Provide the [X, Y] coordinate of the cell's center where the given text is located.  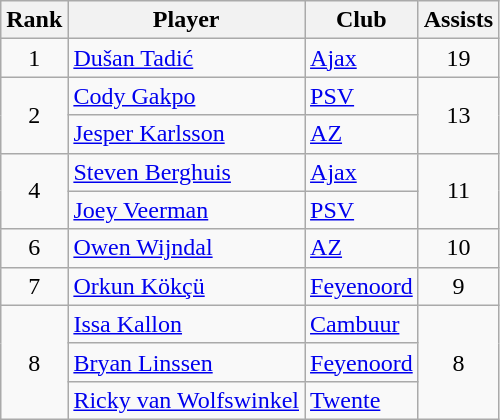
Steven Berghuis [186, 172]
4 [34, 191]
Assists [458, 20]
Owen Wijndal [186, 248]
Dušan Tadić [186, 58]
10 [458, 248]
Rank [34, 20]
Cody Gakpo [186, 96]
Player [186, 20]
2 [34, 115]
19 [458, 58]
Twente [362, 400]
Joey Veerman [186, 210]
7 [34, 286]
Cambuur [362, 324]
6 [34, 248]
Orkun Kökçü [186, 286]
Bryan Linssen [186, 362]
1 [34, 58]
11 [458, 191]
13 [458, 115]
Club [362, 20]
Ricky van Wolfswinkel [186, 400]
Jesper Karlsson [186, 134]
Issa Kallon [186, 324]
9 [458, 286]
